Detect which cell encompasses the target text, then output its [X, Y] center coordinate. 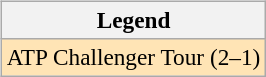
ATP Challenger Tour (2–1) [133, 57]
Legend [133, 20]
